Identify which cell holds the provided text, then report its (X, Y) central coordinate. 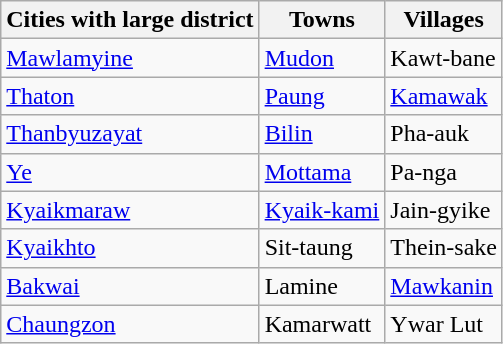
Paung (322, 96)
Kamarwatt (322, 324)
Towns (322, 20)
Kamawak (444, 96)
Pha-auk (444, 134)
Kawt-bane (444, 58)
Pa-nga (444, 172)
Kyaikmaraw (130, 210)
Chaungzon (130, 324)
Mudon (322, 58)
Mawlamyine (130, 58)
Thein-sake (444, 248)
Kyaik-kami (322, 210)
Sit-taung (322, 248)
Mottama (322, 172)
Kyaikhto (130, 248)
Ye (130, 172)
Cities with large district (130, 20)
Ywar Lut (444, 324)
Thanbyuzayat (130, 134)
Bakwai (130, 286)
Mawkanin (444, 286)
Bilin (322, 134)
Lamine (322, 286)
Thaton (130, 96)
Villages (444, 20)
Jain-gyike (444, 210)
